Output the (x, y) coordinate of the center of the cell containing the given text.  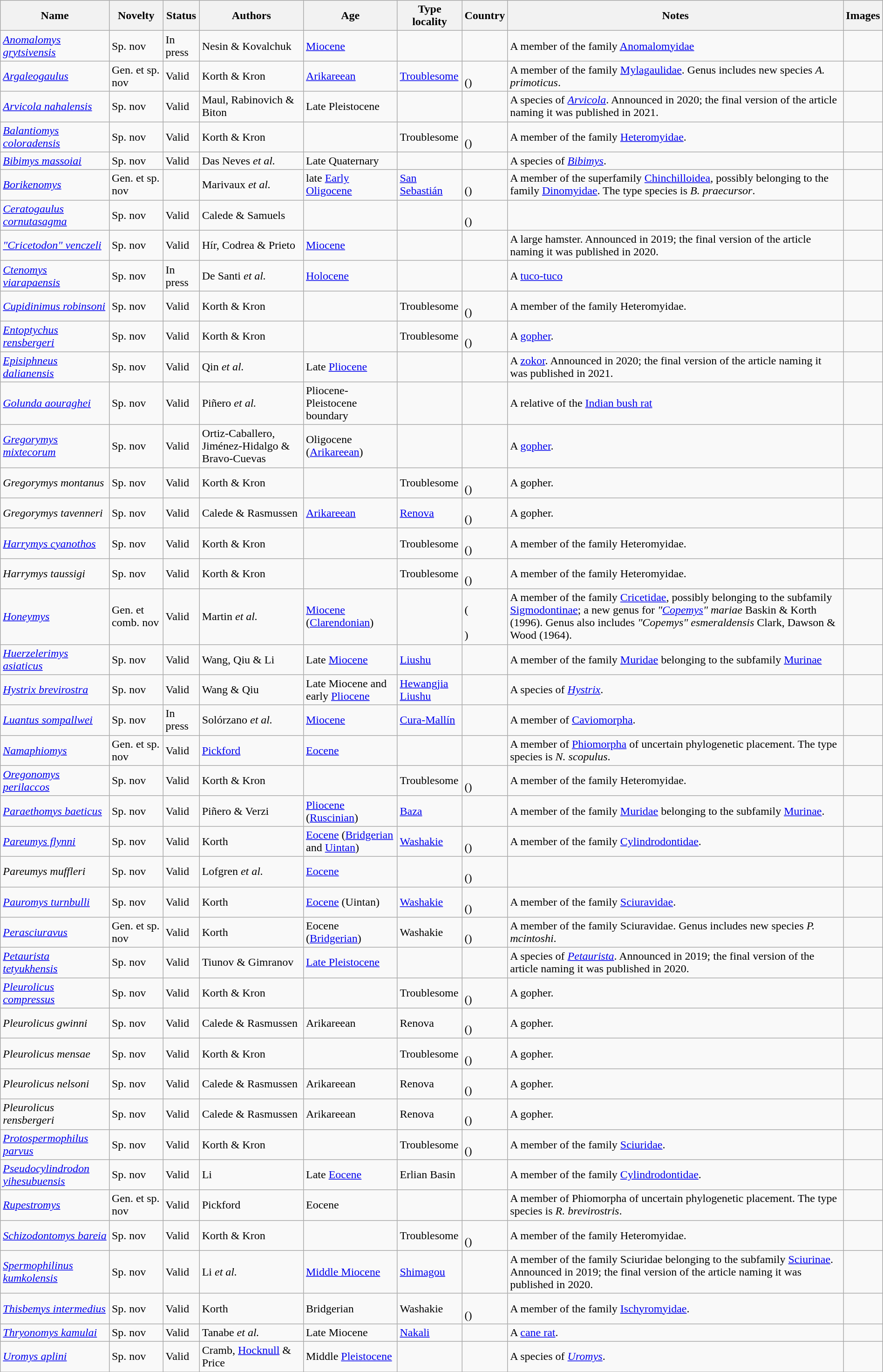
Bridgerian (350, 1308)
Pleurolicus gwinni (55, 1023)
Paraethomys baeticus (55, 811)
Eocene (Bridgerian) (350, 933)
San Sebastián (429, 184)
A relative of the Indian bush rat (675, 403)
A member of the family Mylagaulidae. Genus includes new species A. primoticus. (675, 76)
A member of the family Muridae belonging to the subfamily Murinae (675, 660)
Late Miocene and early Pliocene (350, 689)
Pauromys turnbulli (55, 902)
Bibimys massoiai (55, 161)
Uromys aplini (55, 1357)
Tanabe et al. (251, 1332)
Type locality (429, 16)
A large hamster. Announced in 2019; the final version of the article naming it was published in 2020. (675, 245)
Anomalomys grytsivensis (55, 46)
Middle Miocene (350, 1272)
A member of the family Sciuridae. (675, 1144)
A species of Uromys. (675, 1357)
Novelty (136, 16)
Pleurolicus mensae (55, 1054)
Cramb, Hocknull & Price (251, 1357)
A member of the family Anomalomyidae (675, 46)
Golunda aouraghei (55, 403)
"Cricetodon" venczeli (55, 245)
Holocene (350, 276)
Wang & Qiu (251, 689)
A member of the family Sciuravidae. Genus includes new species P. mcintoshi. (675, 933)
Gregorymys tavenneri (55, 513)
Pleurolicus nelsoni (55, 1084)
Cupidinimus robinsoni (55, 306)
Notes (675, 16)
Name (55, 16)
A cane rat. (675, 1332)
Authors (251, 16)
Harrymys taussigi (55, 574)
Nakali (429, 1332)
Age (350, 16)
A tuco-tuco (675, 276)
Country (485, 16)
Hystrix brevirostra (55, 689)
A member of Phiomorpha of uncertain phylogenetic placement. The type species is N. scopulus. (675, 750)
Eocene (Uintan) (350, 902)
Martin et al. (251, 617)
A member of the family Muridae belonging to the subfamily Murinae. (675, 811)
Shimagou (429, 1272)
Thryonomys kamulai (55, 1332)
Calede & Samuels (251, 215)
Huerzelerimys asiaticus (55, 660)
Late Quaternary (350, 161)
A member of the family Sciuravidae. (675, 902)
Thisbemys intermedius (55, 1308)
Piñero & Verzi (251, 811)
A member of Phiomorpha of uncertain phylogenetic placement. The type species is R. brevirostris. (675, 1205)
A member of the superfamily Chinchilloidea, possibly belonging to the family Dinomyidae. The type species is B. praecursor. (675, 184)
A species of Arvicola. Announced in 2020; the final version of the article naming it was published in 2021. (675, 106)
Baza (429, 811)
De Santi et al. (251, 276)
late Early Oligocene (350, 184)
Protospermophilus parvus (55, 1144)
Images (863, 16)
Middle Pleistocene (350, 1357)
Qin et al. (251, 366)
Tiunov & Gimranov (251, 962)
Cura-Mallín (429, 720)
Ceratogaulus cornutasagma (55, 215)
A member of Caviomorpha. (675, 720)
Argaleogaulus (55, 76)
Borikenomys (55, 184)
A member of the family Ischyromyidae. (675, 1308)
Das Neves et al. (251, 161)
Rupestromys (55, 1205)
Oregonomys perilaccos (55, 781)
Li (251, 1175)
Eocene (Bridgerian and Uintan) (350, 841)
Hír, Codrea & Prieto (251, 245)
Oligocene (Arikareean) (350, 446)
Entoptychus rensbergeri (55, 336)
Pliocene (Ruscinian) (350, 811)
Pliocene-Pleistocene boundary (350, 403)
Gregorymys mixtecorum (55, 446)
Schizodontomys bareia (55, 1235)
HewangjiaLiushu (429, 689)
Ortiz-Caballero, Jiménez-Hidalgo & Bravo-Cuevas (251, 446)
Honeymys (55, 617)
Piñero et al. (251, 403)
Miocene (Clarendonian) (350, 617)
Ctenomys viarapaensis (55, 276)
A species of Hystrix. (675, 689)
Lofgren et al. (251, 871)
Namaphiomys (55, 750)
Arvicola nahalensis (55, 106)
Balantiomys coloradensis (55, 137)
Liushu (429, 660)
Pleurolicus compressus (55, 993)
Pareumys muffleri (55, 871)
Pareumys flynni (55, 841)
Pseudocylindrodon yihesubuensis (55, 1175)
Wang, Qiu & Li (251, 660)
A zokor. Announced in 2020; the final version of the article naming it was published in 2021. (675, 366)
Solórzano et al. (251, 720)
Petaurista tetyukhensis (55, 962)
Pleurolicus rensbergeri (55, 1114)
Harrymys cyanothos (55, 543)
Perasciuravus (55, 933)
Marivaux et al. (251, 184)
Li et al. (251, 1272)
Gen. et comb. nov (136, 617)
Nesin & Kovalchuk (251, 46)
Late Pliocene (350, 366)
Maul, Rabinovich & Biton (251, 106)
Erlian Basin (429, 1175)
Gregorymys montanus (55, 483)
A species of Bibimys. (675, 161)
Luantus sompallwei (55, 720)
Spermophilinus kumkolensis (55, 1272)
Late Eocene (350, 1175)
A species of Petaurista. Announced in 2019; the final version of the article naming it was published in 2020. (675, 962)
Episiphneus dalianensis (55, 366)
Status (181, 16)
